For the text-containing cell, return its midpoint in (X, Y) coordinate format. 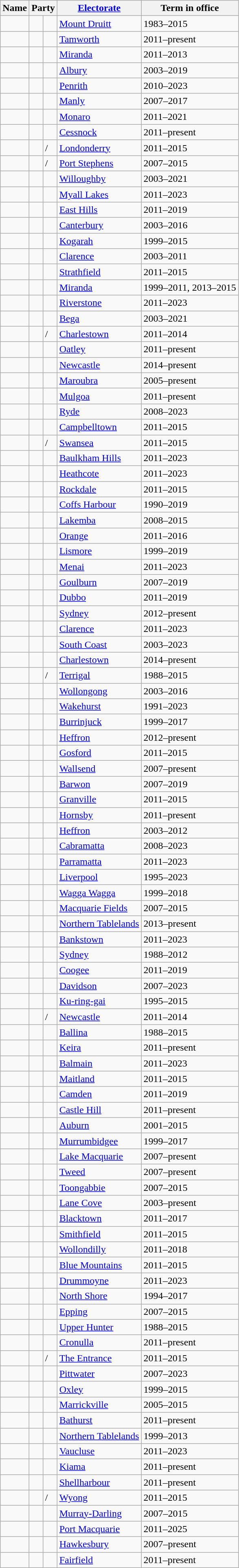
Lane Cove (99, 1203)
2005–2015 (190, 1405)
1999–2013 (190, 1435)
Wallsend (99, 769)
Keira (99, 1048)
Coffs Harbour (99, 505)
Manly (99, 101)
1991–2023 (190, 707)
Shellharbour (99, 1482)
1995–2015 (190, 1001)
2003–2023 (190, 644)
Name (15, 8)
Upper Hunter (99, 1327)
Bankstown (99, 939)
Port Macquarie (99, 1529)
Penrith (99, 86)
North Shore (99, 1296)
Fairfield (99, 1560)
Goulburn (99, 582)
1990–2019 (190, 505)
2001–2015 (190, 1125)
Cessnock (99, 132)
Ballina (99, 1032)
Burrinjuck (99, 722)
Mount Druitt (99, 24)
Rockdale (99, 489)
Auburn (99, 1125)
2011–2018 (190, 1250)
1995–2023 (190, 877)
Smithfield (99, 1234)
Liverpool (99, 877)
Strathfield (99, 272)
2003–2011 (190, 256)
Electorate (99, 8)
Monaro (99, 117)
Albury (99, 70)
Port Stephens (99, 163)
Maroubra (99, 380)
2003–2012 (190, 830)
Wakehurst (99, 707)
2008–2015 (190, 520)
Wyong (99, 1498)
Kiama (99, 1467)
Castle Hill (99, 1110)
Barwon (99, 784)
Party (43, 8)
East Hills (99, 210)
Toongabbie (99, 1188)
1988–2012 (190, 955)
1999–2019 (190, 551)
2010–2023 (190, 86)
Blue Mountains (99, 1265)
2005–present (190, 380)
Cronulla (99, 1343)
Lake Macquarie (99, 1156)
Lakemba (99, 520)
2011–2025 (190, 1529)
Tweed (99, 1172)
1994–2017 (190, 1296)
Ryde (99, 411)
2011–2013 (190, 55)
Bathurst (99, 1420)
2011–2021 (190, 117)
Macquarie Fields (99, 908)
Baulkham Hills (99, 458)
Bega (99, 318)
Murray-Darling (99, 1513)
Pittwater (99, 1374)
Blacktown (99, 1219)
Menai (99, 567)
Parramatta (99, 861)
Swansea (99, 442)
Dubbo (99, 598)
Cabramatta (99, 846)
Heathcote (99, 474)
Oxley (99, 1389)
2011–2016 (190, 536)
Murrumbidgee (99, 1141)
Granville (99, 799)
The Entrance (99, 1358)
Davidson (99, 986)
Lismore (99, 551)
2007–2017 (190, 101)
Riverstone (99, 303)
Camden (99, 1094)
Londonderry (99, 148)
2003–present (190, 1203)
Wagga Wagga (99, 892)
Orange (99, 536)
Terrigal (99, 675)
Vaucluse (99, 1451)
1999–2011, 2013–2015 (190, 287)
2013–present (190, 923)
Myall Lakes (99, 194)
Hornsby (99, 815)
South Coast (99, 644)
1999–2018 (190, 892)
Mulgoa (99, 396)
Term in office (190, 8)
Campbelltown (99, 427)
Hawkesbury (99, 1544)
2003–2019 (190, 70)
Maitland (99, 1079)
Oatley (99, 349)
Tamworth (99, 39)
1983–2015 (190, 24)
Canterbury (99, 225)
Ku-ring-gai (99, 1001)
Kogarah (99, 241)
Wollondilly (99, 1250)
Balmain (99, 1063)
Gosford (99, 753)
Wollongong (99, 691)
Coogee (99, 970)
Epping (99, 1312)
2011–2017 (190, 1219)
Drummoyne (99, 1281)
Willoughby (99, 179)
Marrickville (99, 1405)
